Pinpoint the cell where the given text exists, returning its [x, y] midpoint coordinate. 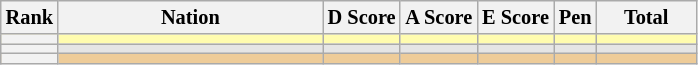
D Score [362, 17]
E Score [516, 17]
Pen [576, 17]
Rank [30, 17]
A Score [438, 17]
Total [646, 17]
Nation [190, 17]
